Provide the (x, y) coordinate of the cell's center where the given text is located.  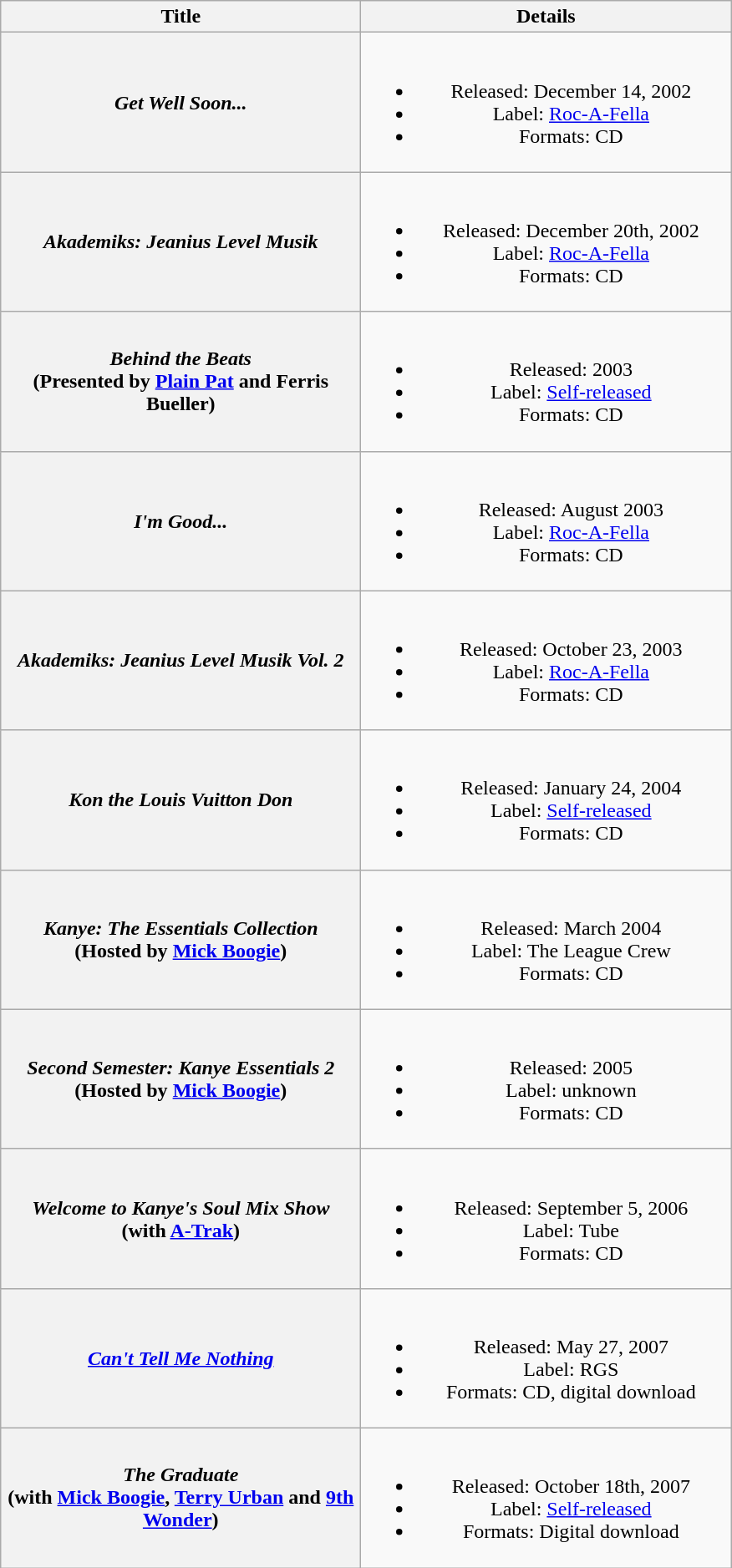
Title (180, 17)
Released: December 14, 2002Label: Roc-A-FellaFormats: CD (546, 102)
Released: December 20th, 2002Label: Roc-A-FellaFormats: CD (546, 242)
Released: October 23, 2003Label: Roc-A-FellaFormats: CD (546, 660)
Behind the Beats (Presented by Plain Pat and Ferris Bueller) (180, 381)
Kanye: The Essentials Collection (Hosted by Mick Boogie) (180, 939)
Details (546, 17)
Released: March 2004Label: The League CrewFormats: CD (546, 939)
Released: 2003Label: Self-releasedFormats: CD (546, 381)
Get Well Soon... (180, 102)
I'm Good... (180, 521)
Released: January 24, 2004Label: Self-releasedFormats: CD (546, 800)
Released: September 5, 2006Label: TubeFormats: CD (546, 1218)
Can't Tell Me Nothing (180, 1358)
Akademiks: Jeanius Level Musik (180, 242)
Akademiks: Jeanius Level Musik Vol. 2 (180, 660)
Released: May 27, 2007Label: RGSFormats: CD, digital download (546, 1358)
Welcome to Kanye's Soul Mix Show(with A-Trak) (180, 1218)
Kon the Louis Vuitton Don (180, 800)
Second Semester: Kanye Essentials 2 (Hosted by Mick Boogie) (180, 1079)
The Graduate(with Mick Boogie, Terry Urban and 9th Wonder) (180, 1497)
Released: August 2003Label: Roc-A-FellaFormats: CD (546, 521)
Released: 2005Label: unknownFormats: CD (546, 1079)
Released: October 18th, 2007Label: Self-releasedFormats: Digital download (546, 1497)
